Return [X, Y] of the center of cell containing provided text 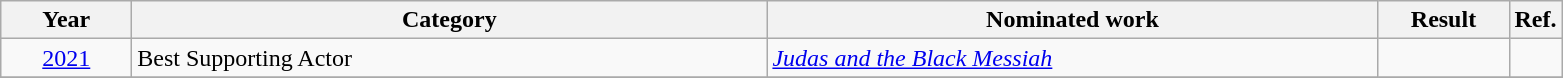
Best Supporting Actor [450, 58]
Category [450, 20]
2021 [66, 58]
Ref. [1536, 20]
Judas and the Black Messiah [1072, 58]
Year [66, 20]
Result [1444, 20]
Nominated work [1072, 20]
